Detect which cell encompasses the target text, then output its [x, y] center coordinate. 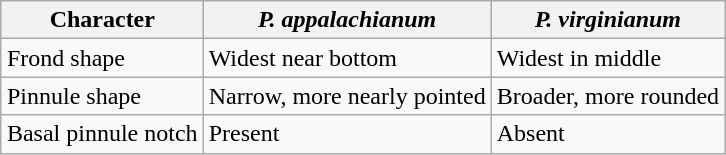
Frond shape [102, 58]
Character [102, 20]
Present [347, 134]
Pinnule shape [102, 96]
Widest near bottom [347, 58]
Broader, more rounded [608, 96]
P. appalachianum [347, 20]
Basal pinnule notch [102, 134]
Widest in middle [608, 58]
P. virginianum [608, 20]
Narrow, more nearly pointed [347, 96]
Absent [608, 134]
